Identify which cell holds the provided text, then report its [x, y] central coordinate. 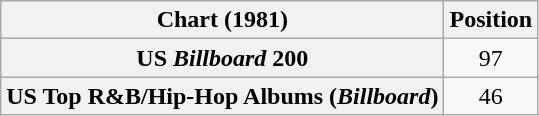
US Top R&B/Hip-Hop Albums (Billboard) [222, 96]
Chart (1981) [222, 20]
US Billboard 200 [222, 58]
97 [491, 58]
Position [491, 20]
46 [491, 96]
